Locate the cell with the specified text and output its (x, y) center coordinate. 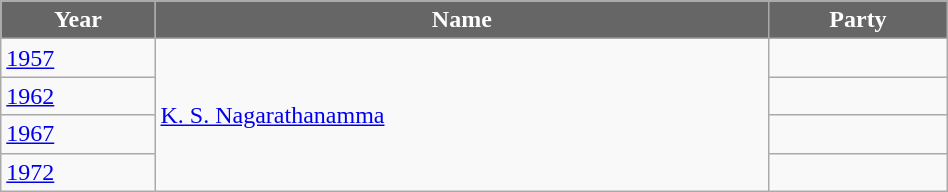
1962 (78, 96)
1972 (78, 172)
Year (78, 20)
1967 (78, 134)
K. S. Nagarathanamma (462, 115)
1957 (78, 58)
Name (462, 20)
Party (858, 20)
